Scan for the cell matching the given text and deliver its [x, y] coordinate at center. 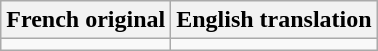
English translation [274, 20]
French original [86, 20]
